Determine the (x, y) coordinate at the center of the cell enclosing the given text.  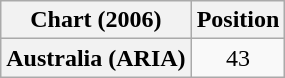
Australia (ARIA) (96, 58)
43 (238, 58)
Position (238, 20)
Chart (2006) (96, 20)
